Detect which cell encompasses the target text, then output its [X, Y] center coordinate. 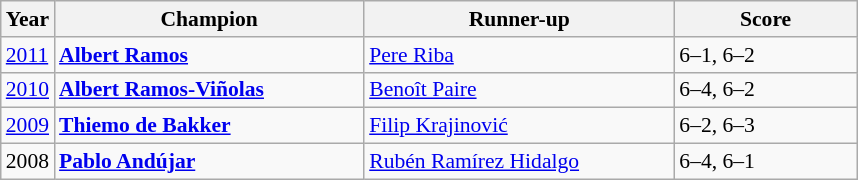
Pablo Andújar [209, 162]
Runner-up [519, 19]
Pere Riba [519, 55]
Albert Ramos-Viñolas [209, 90]
Benoît Paire [519, 90]
2008 [28, 162]
Score [766, 19]
2011 [28, 55]
Year [28, 19]
6–2, 6–3 [766, 126]
Rubén Ramírez Hidalgo [519, 162]
2009 [28, 126]
2010 [28, 90]
6–1, 6–2 [766, 55]
Filip Krajinović [519, 126]
Champion [209, 19]
6–4, 6–1 [766, 162]
Thiemo de Bakker [209, 126]
6–4, 6–2 [766, 90]
Albert Ramos [209, 55]
